Output the (x, y) coordinate of the center of the cell containing the given text.  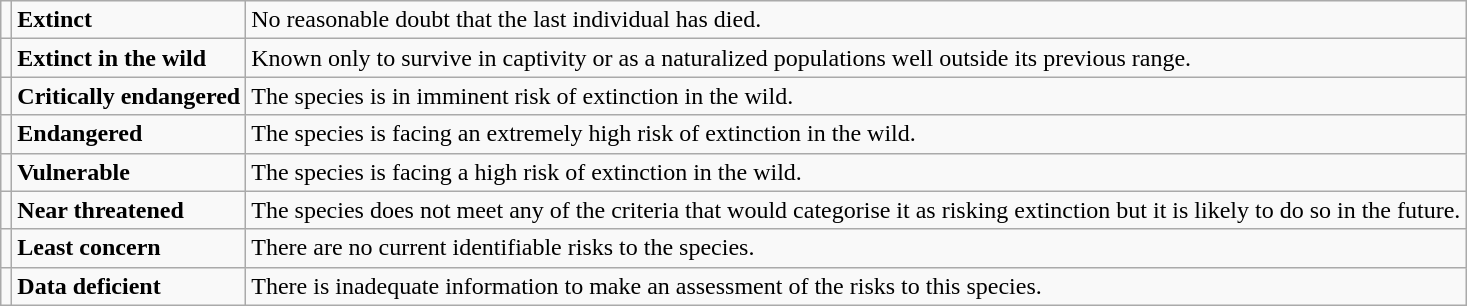
Critically endangered (129, 96)
No reasonable doubt that the last individual has died. (856, 20)
Data deficient (129, 286)
Endangered (129, 134)
Extinct (129, 20)
There are no current identifiable risks to the species. (856, 248)
The species is in imminent risk of extinction in the wild. (856, 96)
There is inadequate information to make an assessment of the risks to this species. (856, 286)
Near threatened (129, 210)
Extinct in the wild (129, 58)
The species is facing an extremely high risk of extinction in the wild. (856, 134)
Least concern (129, 248)
Vulnerable (129, 172)
Known only to survive in captivity or as a naturalized populations well outside its previous range. (856, 58)
The species does not meet any of the criteria that would categorise it as risking extinction but it is likely to do so in the future. (856, 210)
The species is facing a high risk of extinction in the wild. (856, 172)
